Pinpoint the cell where the given text exists, returning its (x, y) midpoint coordinate. 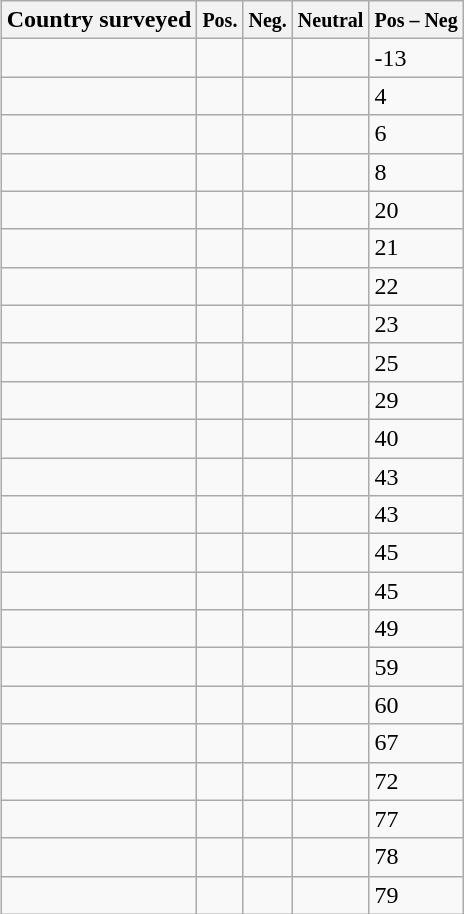
6 (416, 134)
49 (416, 629)
21 (416, 248)
23 (416, 324)
Pos – Neg (416, 20)
Neutral (330, 20)
40 (416, 438)
77 (416, 819)
79 (416, 895)
29 (416, 400)
Country surveyed (99, 20)
72 (416, 781)
60 (416, 705)
Pos. (220, 20)
-13 (416, 58)
8 (416, 172)
Neg. (268, 20)
20 (416, 210)
59 (416, 667)
22 (416, 286)
25 (416, 362)
4 (416, 96)
78 (416, 857)
67 (416, 743)
